From the cell containing the given text, extract its center point as [x, y] coordinate. 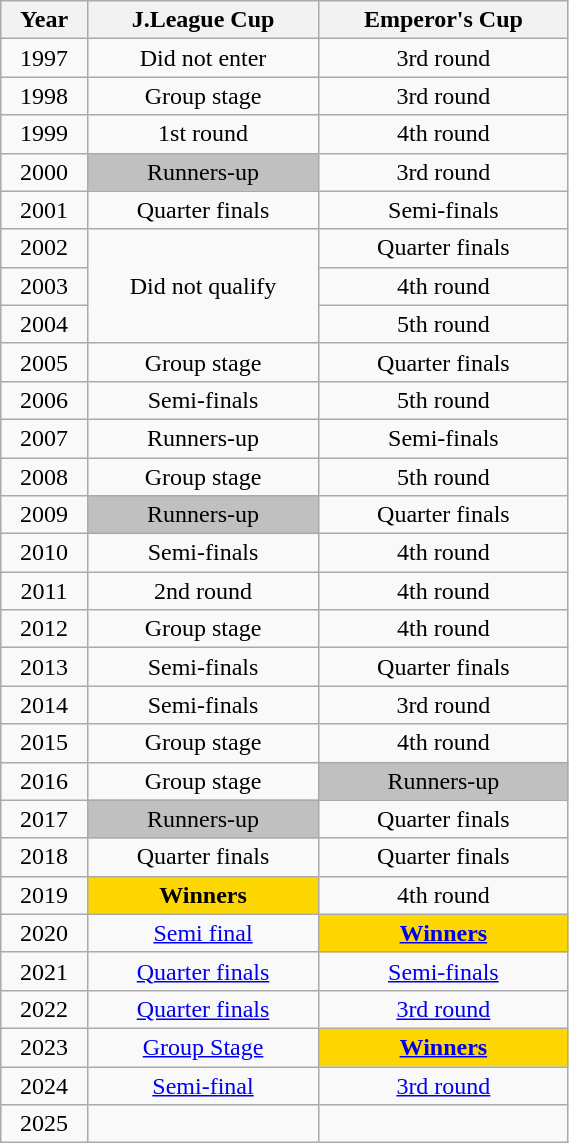
1st round [202, 134]
Did not enter [202, 58]
2007 [44, 438]
Year [44, 20]
2019 [44, 895]
2010 [44, 553]
1997 [44, 58]
2013 [44, 667]
2001 [44, 210]
2002 [44, 248]
2011 [44, 591]
Did not qualify [202, 286]
2021 [44, 971]
2024 [44, 1085]
2008 [44, 477]
2020 [44, 933]
2005 [44, 362]
2nd round [202, 591]
2009 [44, 515]
2006 [44, 400]
2014 [44, 705]
Semi-final [202, 1085]
1998 [44, 96]
2017 [44, 819]
1999 [44, 134]
2012 [44, 629]
J.League Cup [202, 20]
2000 [44, 172]
Group Stage [202, 1047]
2003 [44, 286]
2004 [44, 324]
2025 [44, 1124]
2022 [44, 1009]
Emperor's Cup [444, 20]
2023 [44, 1047]
Semi final [202, 933]
2016 [44, 781]
2018 [44, 857]
2015 [44, 743]
